Provide the (X, Y) coordinate of the cell's center where the given text is located.  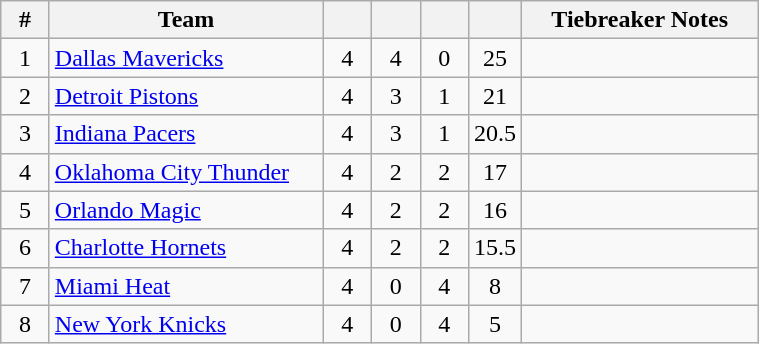
Team (186, 20)
New York Knicks (186, 324)
Tiebreaker Notes (640, 20)
Indiana Pacers (186, 134)
Detroit Pistons (186, 96)
Dallas Mavericks (186, 58)
Charlotte Hornets (186, 248)
16 (496, 210)
Orlando Magic (186, 210)
15.5 (496, 248)
# (26, 20)
17 (496, 172)
7 (26, 286)
25 (496, 58)
Miami Heat (186, 286)
20.5 (496, 134)
6 (26, 248)
Oklahoma City Thunder (186, 172)
21 (496, 96)
